Return the (X, Y) coordinate for the center point of the cell that contains the specified text.  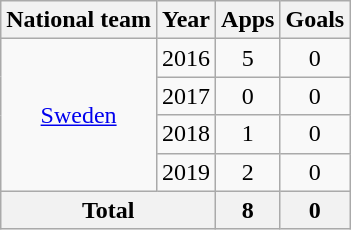
5 (248, 58)
Total (108, 210)
2 (248, 172)
Goals (315, 20)
2016 (186, 58)
1 (248, 134)
8 (248, 210)
Apps (248, 20)
2018 (186, 134)
2017 (186, 96)
Year (186, 20)
Sweden (79, 115)
2019 (186, 172)
National team (79, 20)
